Scan for the cell matching the given text and deliver its (X, Y) coordinate at center. 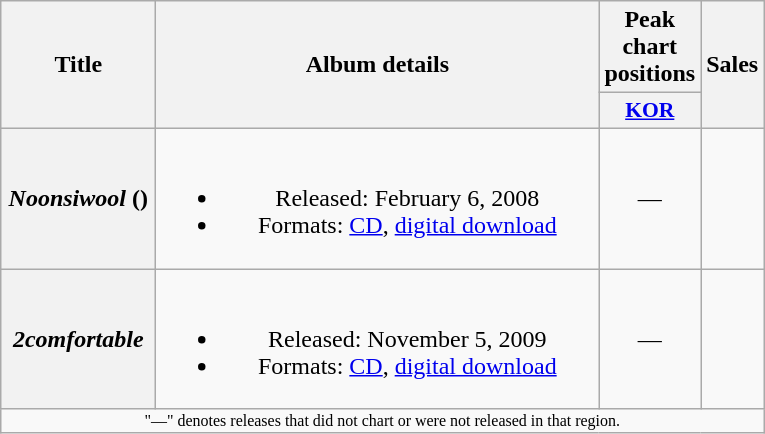
Album details (378, 65)
Sales (732, 65)
"—" denotes releases that did not chart or were not released in that region. (382, 421)
Released: November 5, 2009Formats: CD, digital download (378, 338)
Title (78, 65)
Released: February 6, 2008Formats: CD, digital download (378, 198)
Peak chart positions (650, 47)
KOR (650, 111)
2comfortable (78, 338)
Noonsiwool () (78, 198)
